From the cell containing the given text, extract its center point as (X, Y) coordinate. 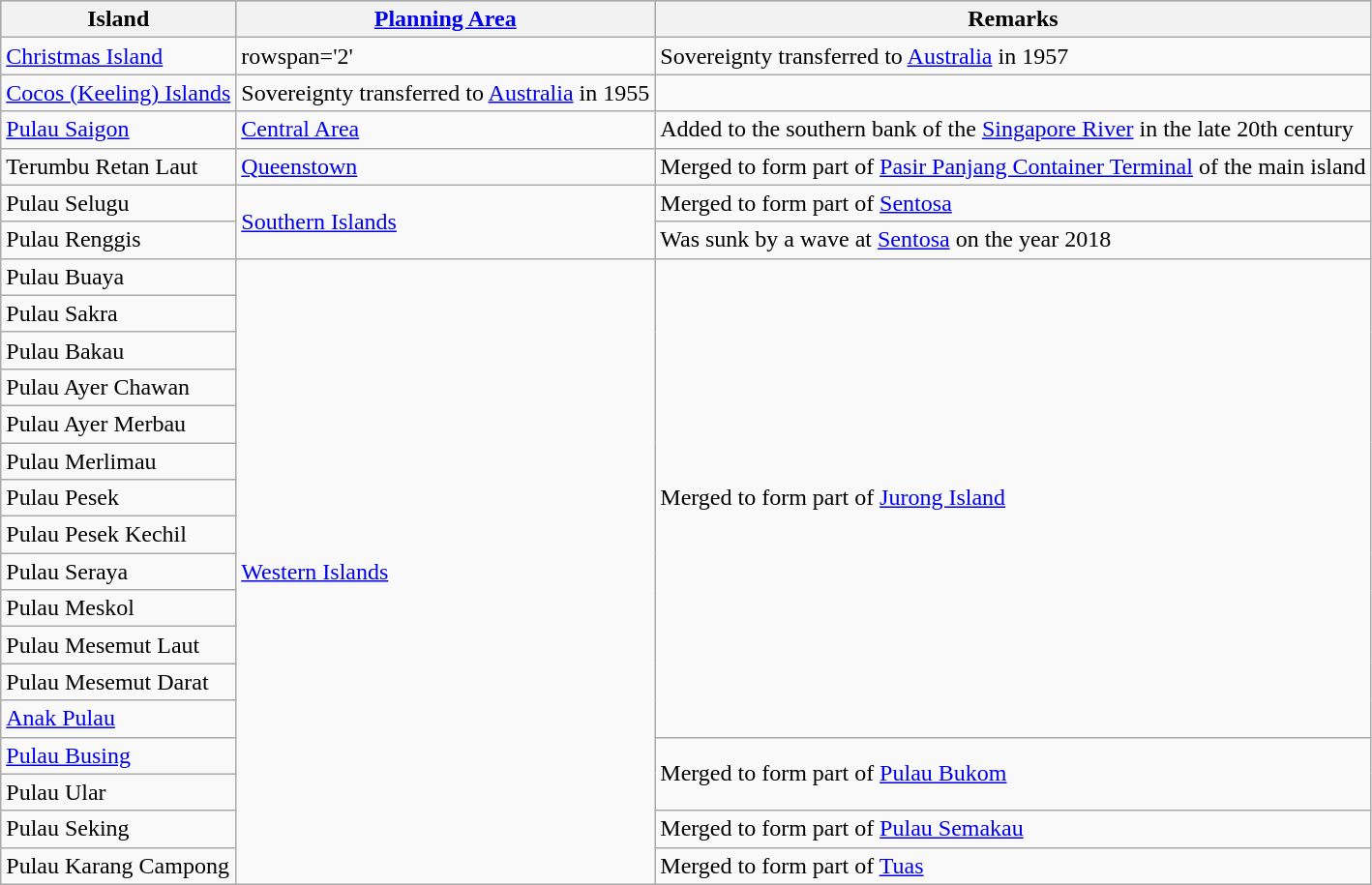
Sovereignty transferred to Australia in 1955 (445, 93)
Pulau Pesek Kechil (118, 535)
Pulau Karang Campong (118, 866)
Merged to form part of Pulau Semakau (1013, 829)
Southern Islands (445, 221)
Pulau Sakra (118, 313)
Pulau Ular (118, 792)
Pulau Saigon (118, 130)
Pulau Ayer Merbau (118, 424)
Merged to form part of Pasir Panjang Container Terminal of the main island (1013, 166)
Pulau Pesek (118, 498)
Pulau Renggis (118, 240)
rowspan='2' (445, 56)
Christmas Island (118, 56)
Merged to form part of Tuas (1013, 866)
Terumbu Retan Laut (118, 166)
Cocos (Keeling) Islands (118, 93)
Pulau Seking (118, 829)
Pulau Mesemut Darat (118, 682)
Pulau Busing (118, 755)
Was sunk by a wave at Sentosa on the year 2018 (1013, 240)
Merged to form part of Jurong Island (1013, 497)
Central Area (445, 130)
Pulau Selugu (118, 203)
Western Islands (445, 571)
Merged to form part of Pulau Bukom (1013, 774)
Added to the southern bank of the Singapore River in the late 20th century (1013, 130)
Sovereignty transferred to Australia in 1957 (1013, 56)
Pulau Bakau (118, 350)
Pulau Seraya (118, 572)
Pulau Meskol (118, 608)
Pulau Merlimau (118, 461)
Pulau Ayer Chawan (118, 387)
Island (118, 19)
Remarks (1013, 19)
Planning Area (445, 19)
Pulau Buaya (118, 277)
Pulau Mesemut Laut (118, 645)
Queenstown (445, 166)
Merged to form part of Sentosa (1013, 203)
Anak Pulau (118, 719)
